Return [X, Y] of the center of cell containing provided text 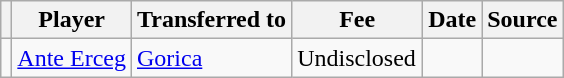
Gorica [211, 58]
Ante Erceg [72, 58]
Source [522, 20]
Date [452, 20]
Undisclosed [358, 58]
Player [72, 20]
Fee [358, 20]
Transferred to [211, 20]
